Search for the cell housing the specified text and yield its (X, Y) center coordinate. 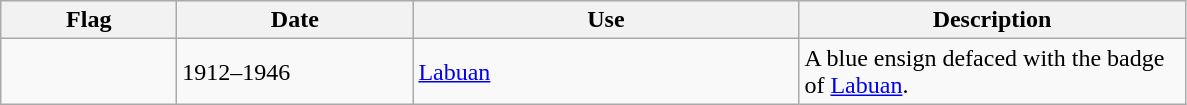
1912–1946 (295, 72)
Date (295, 20)
Labuan (606, 72)
A blue ensign defaced with the badge of Labuan. (992, 72)
Flag (89, 20)
Description (992, 20)
Use (606, 20)
